For the text-containing cell, return its midpoint in [X, Y] coordinate format. 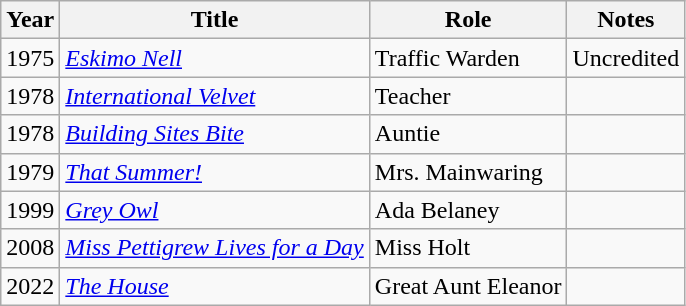
Miss Holt [468, 248]
Year [30, 20]
Uncredited [626, 58]
Mrs. Mainwaring [468, 172]
That Summer! [214, 172]
1975 [30, 58]
Eskimo Nell [214, 58]
Notes [626, 20]
1979 [30, 172]
Teacher [468, 96]
Great Aunt Eleanor [468, 286]
International Velvet [214, 96]
2022 [30, 286]
Role [468, 20]
Auntie [468, 134]
Grey Owl [214, 210]
2008 [30, 248]
The House [214, 286]
Building Sites Bite [214, 134]
Traffic Warden [468, 58]
1999 [30, 210]
Miss Pettigrew Lives for a Day [214, 248]
Ada Belaney [468, 210]
Title [214, 20]
